From the cell containing the given text, extract its center point as (x, y) coordinate. 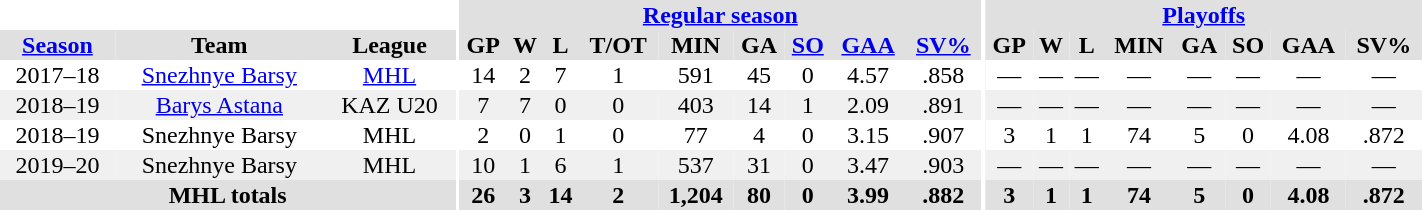
Barys Astana (220, 105)
1,204 (696, 195)
T/OT (618, 45)
6 (561, 165)
31 (758, 165)
537 (696, 165)
2.09 (868, 105)
2019–20 (58, 165)
77 (696, 135)
.882 (943, 195)
.858 (943, 75)
.903 (943, 165)
4 (758, 135)
KAZ U20 (390, 105)
45 (758, 75)
3.99 (868, 195)
10 (483, 165)
.907 (943, 135)
403 (696, 105)
Playoffs (1204, 15)
3.47 (868, 165)
Regular season (720, 15)
80 (758, 195)
MHL totals (228, 195)
2017–18 (58, 75)
Season (58, 45)
.891 (943, 105)
3.15 (868, 135)
League (390, 45)
Team (220, 45)
4.57 (868, 75)
591 (696, 75)
26 (483, 195)
